Extract the [x, y] coordinate from the center of the cell holding the provided text.  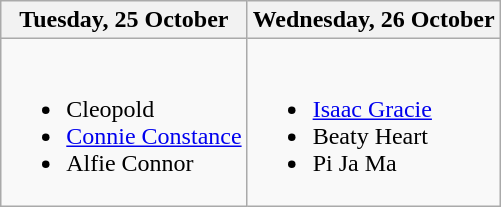
Wednesday, 26 October [374, 20]
Tuesday, 25 October [124, 20]
Isaac GracieBeaty HeartPi Ja Ma [374, 122]
CleopoldConnie ConstanceAlfie Connor [124, 122]
